Search for the cell housing the specified text and yield its (X, Y) center coordinate. 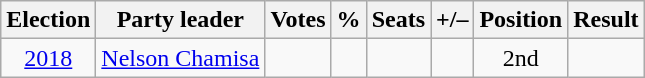
% (348, 20)
2nd (521, 58)
Votes (298, 20)
+/– (452, 20)
Election (48, 20)
2018 (48, 58)
Seats (398, 20)
Party leader (180, 20)
Position (521, 20)
Nelson Chamisa (180, 58)
Result (606, 20)
